Identify which cell holds the provided text, then report its (X, Y) central coordinate. 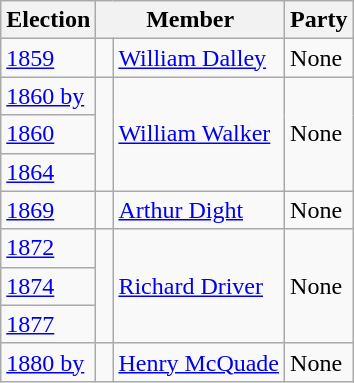
1864 (48, 172)
Richard Driver (199, 286)
William Walker (199, 134)
Party (319, 20)
William Dalley (199, 58)
1877 (48, 324)
1859 (48, 58)
1860 (48, 134)
1872 (48, 248)
1874 (48, 286)
1869 (48, 210)
Election (48, 20)
Member (190, 20)
1860 by (48, 96)
1880 by (48, 362)
Arthur Dight (199, 210)
Henry McQuade (199, 362)
